Return [x, y] of the center of cell containing provided text 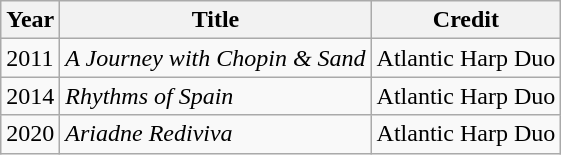
Ariadne Rediviva [216, 134]
Credit [466, 20]
2020 [30, 134]
2014 [30, 96]
Rhythms of Spain [216, 96]
Year [30, 20]
Title [216, 20]
A Journey with Chopin & Sand [216, 58]
2011 [30, 58]
